Search for the cell housing the specified text and yield its (X, Y) center coordinate. 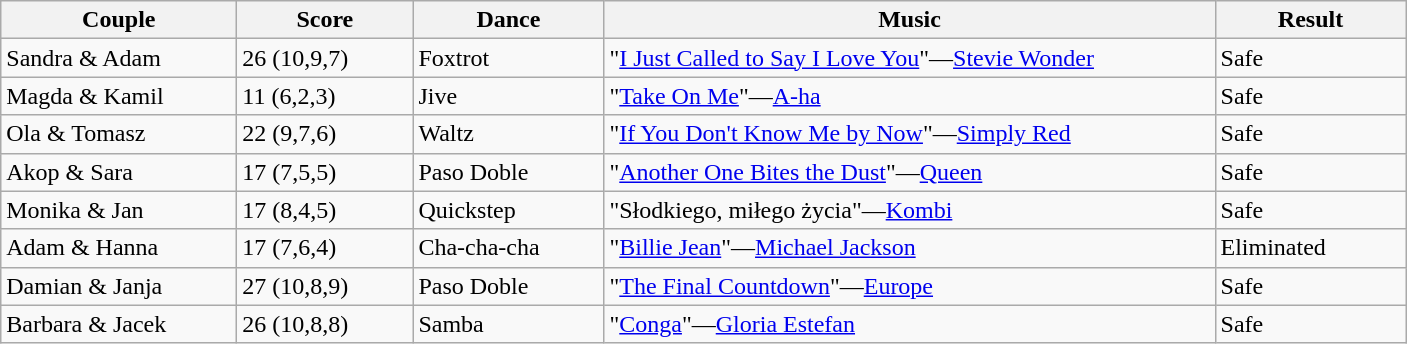
Damian & Janja (119, 286)
Quickstep (508, 210)
Cha-cha-cha (508, 248)
17 (8,4,5) (325, 210)
11 (6,2,3) (325, 96)
Jive (508, 96)
17 (7,5,5) (325, 172)
Monika & Jan (119, 210)
Barbara & Jacek (119, 324)
Magda & Kamil (119, 96)
"If You Don't Know Me by Now"—Simply Red (910, 134)
Foxtrot (508, 58)
Akop & Sara (119, 172)
Eliminated (1310, 248)
Dance (508, 20)
"Billie Jean"—Michael Jackson (910, 248)
Waltz (508, 134)
"Conga"—Gloria Estefan (910, 324)
"Take On Me"—A-ha (910, 96)
"The Final Countdown"—Europe (910, 286)
Score (325, 20)
"Słodkiego, miłego życia"—Kombi (910, 210)
26 (10,9,7) (325, 58)
Couple (119, 20)
Ola & Tomasz (119, 134)
22 (9,7,6) (325, 134)
17 (7,6,4) (325, 248)
Samba (508, 324)
27 (10,8,9) (325, 286)
Sandra & Adam (119, 58)
Music (910, 20)
Adam & Hanna (119, 248)
26 (10,8,8) (325, 324)
Result (1310, 20)
"I Just Called to Say I Love You"—Stevie Wonder (910, 58)
"Another One Bites the Dust"—Queen (910, 172)
